Return (X, Y) of the center of cell containing provided text 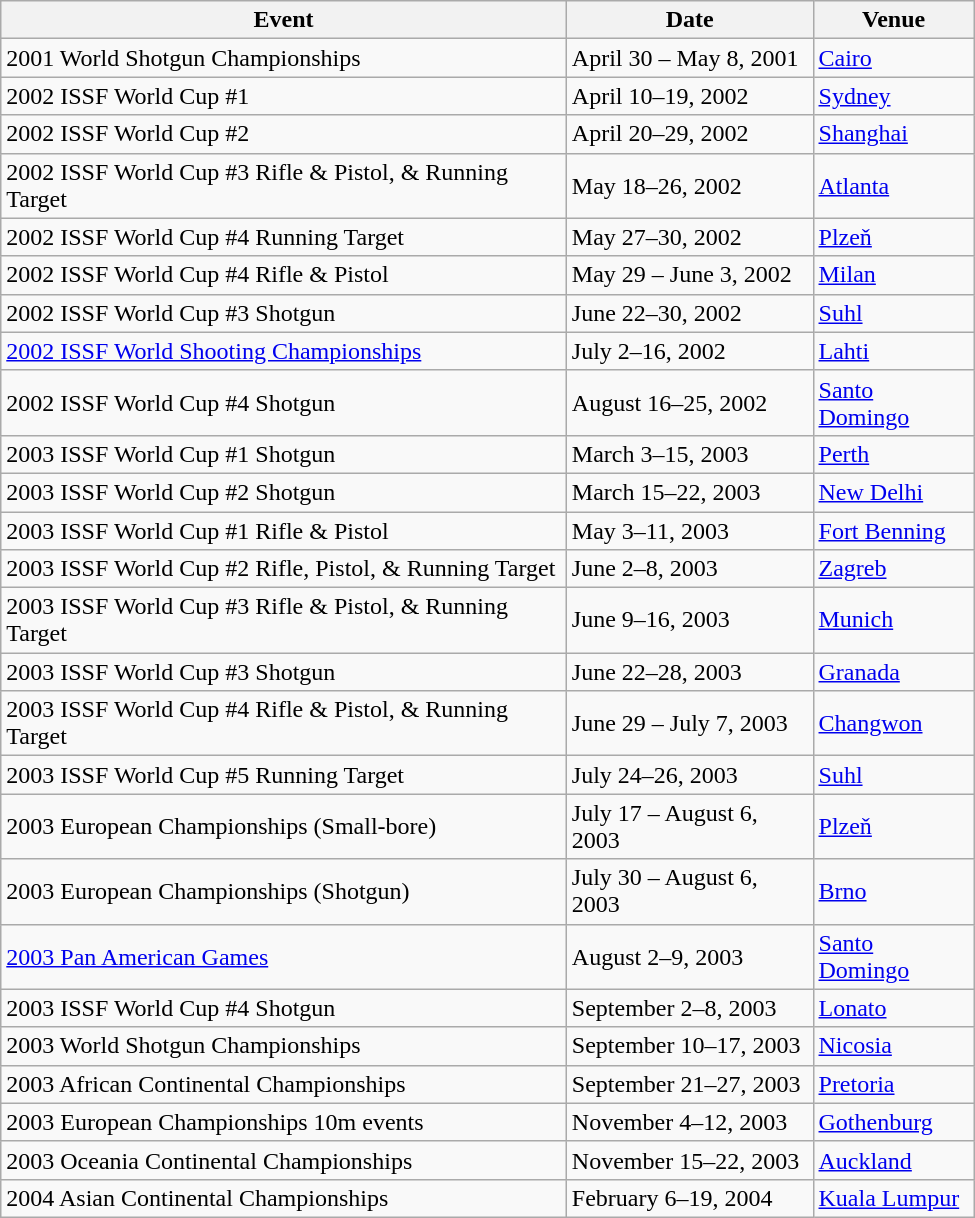
Date (690, 20)
Milan (894, 275)
Granada (894, 672)
April 30 – May 8, 2001 (690, 58)
April 10–19, 2002 (690, 96)
2002 ISSF World Cup #2 (284, 134)
Brno (894, 892)
New Delhi (894, 492)
Fort Benning (894, 531)
September 2–8, 2003 (690, 1008)
Lonato (894, 1008)
2003 ISSF World Cup #4 Rifle & Pistol, & Running Target (284, 724)
2002 ISSF World Shooting Championships (284, 351)
September 21–27, 2003 (690, 1084)
April 20–29, 2002 (690, 134)
2002 ISSF World Cup #4 Shotgun (284, 402)
2003 ISSF World Cup #5 Running Target (284, 775)
2003 ISSF World Cup #1 Shotgun (284, 454)
August 16–25, 2002 (690, 402)
2003 Pan American Games (284, 956)
2002 ISSF World Cup #3 Rifle & Pistol, & Running Target (284, 186)
2002 ISSF World Cup #4 Running Target (284, 237)
Event (284, 20)
2003 African Continental Championships (284, 1084)
Kuala Lumpur (894, 1198)
June 2–8, 2003 (690, 569)
June 22–28, 2003 (690, 672)
2003 ISSF World Cup #2 Shotgun (284, 492)
Perth (894, 454)
November 4–12, 2003 (690, 1122)
Shanghai (894, 134)
2002 ISSF World Cup #3 Shotgun (284, 313)
May 18–26, 2002 (690, 186)
Changwon (894, 724)
Atlanta (894, 186)
2003 ISSF World Cup #3 Rifle & Pistol, & Running Target (284, 620)
Auckland (894, 1160)
Venue (894, 20)
February 6–19, 2004 (690, 1198)
2003 European Championships 10m events (284, 1122)
Cairo (894, 58)
2003 World Shotgun Championships (284, 1046)
July 2–16, 2002 (690, 351)
March 3–15, 2003 (690, 454)
2003 ISSF World Cup #1 Rifle & Pistol (284, 531)
June 22–30, 2002 (690, 313)
2001 World Shotgun Championships (284, 58)
Pretoria (894, 1084)
July 17 – August 6, 2003 (690, 826)
July 30 – August 6, 2003 (690, 892)
2004 Asian Continental Championships (284, 1198)
November 15–22, 2003 (690, 1160)
June 9–16, 2003 (690, 620)
August 2–9, 2003 (690, 956)
June 29 – July 7, 2003 (690, 724)
Nicosia (894, 1046)
May 3–11, 2003 (690, 531)
Munich (894, 620)
May 29 – June 3, 2002 (690, 275)
2003 ISSF World Cup #2 Rifle, Pistol, & Running Target (284, 569)
July 24–26, 2003 (690, 775)
Sydney (894, 96)
2003 ISSF World Cup #4 Shotgun (284, 1008)
2002 ISSF World Cup #4 Rifle & Pistol (284, 275)
September 10–17, 2003 (690, 1046)
Zagreb (894, 569)
Gothenburg (894, 1122)
March 15–22, 2003 (690, 492)
2003 European Championships (Small-bore) (284, 826)
2003 European Championships (Shotgun) (284, 892)
2003 Oceania Continental Championships (284, 1160)
May 27–30, 2002 (690, 237)
Lahti (894, 351)
2003 ISSF World Cup #3 Shotgun (284, 672)
2002 ISSF World Cup #1 (284, 96)
